Return [x, y] of the center of cell containing provided text 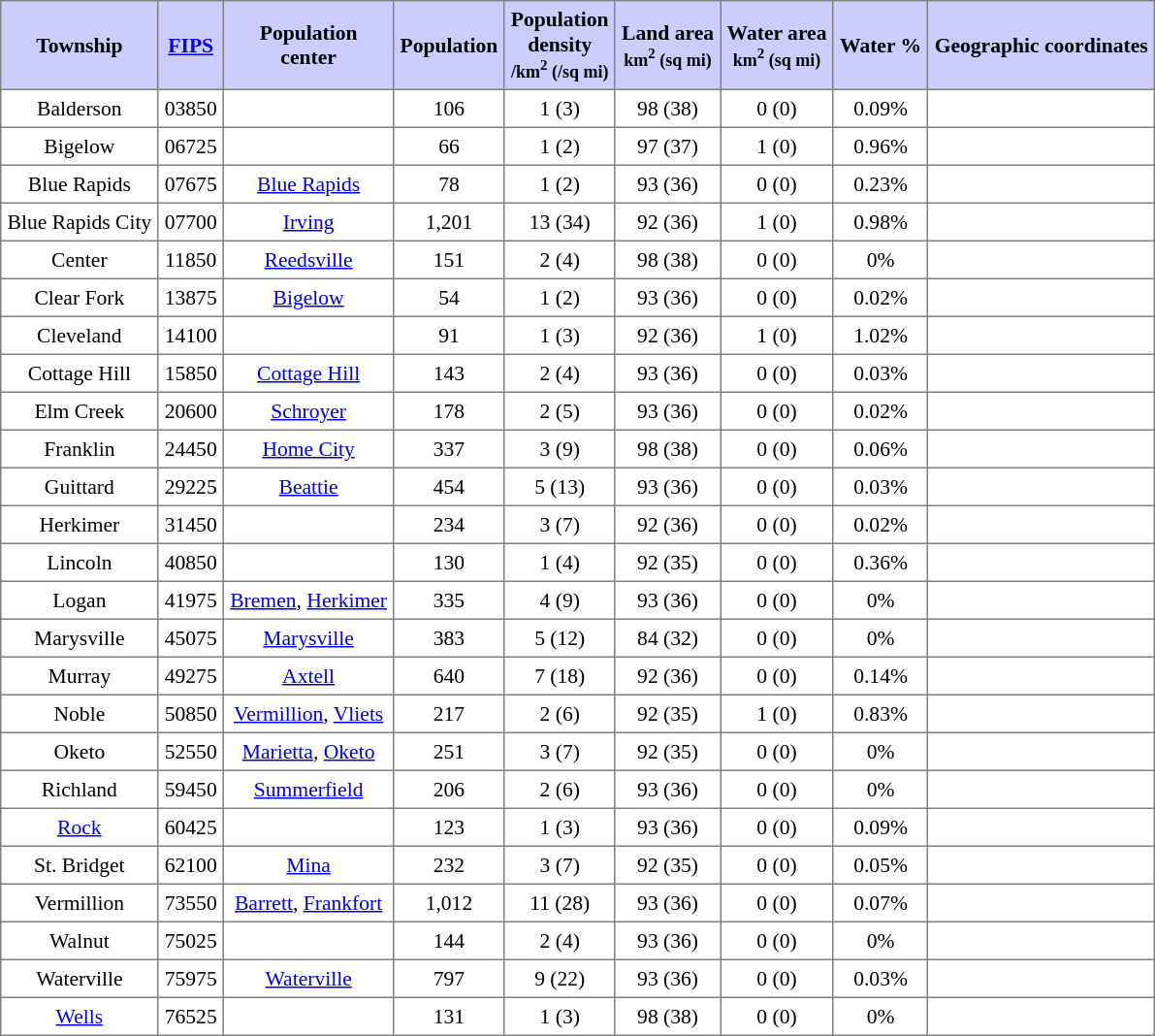
5 (13) [560, 487]
151 [449, 260]
Home City [308, 448]
1,012 [449, 902]
Rock [80, 826]
3 (9) [560, 448]
78 [449, 184]
49275 [190, 675]
Populationcenter [308, 46]
Balderson [80, 109]
Herkimer [80, 524]
383 [449, 638]
54 [449, 297]
Mina [308, 865]
03850 [190, 109]
0.36% [881, 563]
0.06% [881, 448]
41975 [190, 599]
0.05% [881, 865]
Barrett, Frankfort [308, 902]
91 [449, 336]
St. Bridget [80, 865]
14100 [190, 336]
50850 [190, 714]
75975 [190, 978]
76525 [190, 1017]
Irving [308, 221]
Marietta, Oketo [308, 751]
Franklin [80, 448]
59450 [190, 790]
2 (5) [560, 411]
Logan [80, 599]
75025 [190, 941]
206 [449, 790]
20600 [190, 411]
106 [449, 109]
Lincoln [80, 563]
143 [449, 372]
0.07% [881, 902]
Land areakm2 (sq mi) [667, 46]
123 [449, 826]
07675 [190, 184]
Blue Rapids City [80, 221]
0.23% [881, 184]
797 [449, 978]
24450 [190, 448]
251 [449, 751]
13 (34) [560, 221]
0.83% [881, 714]
73550 [190, 902]
Walnut [80, 941]
640 [449, 675]
4 (9) [560, 599]
Water areakm2 (sq mi) [777, 46]
Oketo [80, 751]
Geographic coordinates [1042, 46]
Beattie [308, 487]
Vermillion, Vliets [308, 714]
Elm Creek [80, 411]
144 [449, 941]
131 [449, 1017]
Vermillion [80, 902]
Township [80, 46]
0.96% [881, 146]
Populationdensity/km2 (/sq mi) [560, 46]
Population [449, 46]
11 (28) [560, 902]
217 [449, 714]
Schroyer [308, 411]
232 [449, 865]
1 (4) [560, 563]
Guittard [80, 487]
5 (12) [560, 638]
97 (37) [667, 146]
178 [449, 411]
Reedsville [308, 260]
84 (32) [667, 638]
335 [449, 599]
Noble [80, 714]
454 [449, 487]
Summerfield [308, 790]
06725 [190, 146]
Cleveland [80, 336]
0.98% [881, 221]
1,201 [449, 221]
Richland [80, 790]
Center [80, 260]
29225 [190, 487]
60425 [190, 826]
45075 [190, 638]
337 [449, 448]
Bremen, Herkimer [308, 599]
15850 [190, 372]
234 [449, 524]
0.14% [881, 675]
Wells [80, 1017]
Water % [881, 46]
7 (18) [560, 675]
9 (22) [560, 978]
31450 [190, 524]
40850 [190, 563]
130 [449, 563]
1.02% [881, 336]
52550 [190, 751]
11850 [190, 260]
62100 [190, 865]
FIPS [190, 46]
13875 [190, 297]
Axtell [308, 675]
Clear Fork [80, 297]
07700 [190, 221]
66 [449, 146]
Murray [80, 675]
